Return the (X, Y) coordinate for the center point of the cell that contains the specified text.  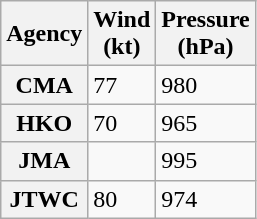
CMA (44, 85)
80 (122, 199)
Agency (44, 34)
Wind(kt) (122, 34)
70 (122, 123)
HKO (44, 123)
965 (206, 123)
77 (122, 85)
974 (206, 199)
Pressure(hPa) (206, 34)
JTWC (44, 199)
995 (206, 161)
980 (206, 85)
JMA (44, 161)
